Identify which cell holds the provided text, then report its [x, y] central coordinate. 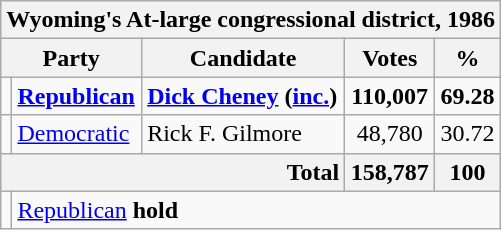
110,007 [390, 96]
Wyoming's At-large congressional district, 1986 [251, 20]
30.72 [468, 134]
% [468, 58]
Republican hold [256, 210]
Democratic [77, 134]
158,787 [390, 172]
48,780 [390, 134]
Dick Cheney (inc.) [244, 96]
Candidate [244, 58]
100 [468, 172]
Votes [390, 58]
69.28 [468, 96]
Rick F. Gilmore [244, 134]
Republican [77, 96]
Party [72, 58]
Total [173, 172]
